For the text-containing cell, return its midpoint in [x, y] coordinate format. 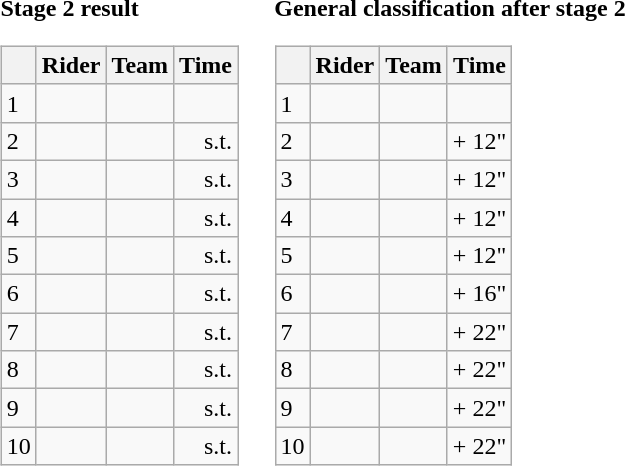
+ 16" [479, 294]
